Pinpoint the cell where the given text exists, returning its (x, y) midpoint coordinate. 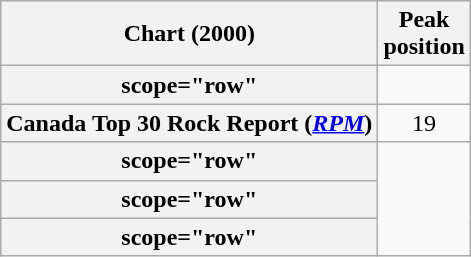
Chart (2000) (190, 34)
19 (424, 123)
Peakposition (424, 34)
Canada Top 30 Rock Report (RPM) (190, 123)
